Detect which cell encompasses the target text, then output its (x, y) center coordinate. 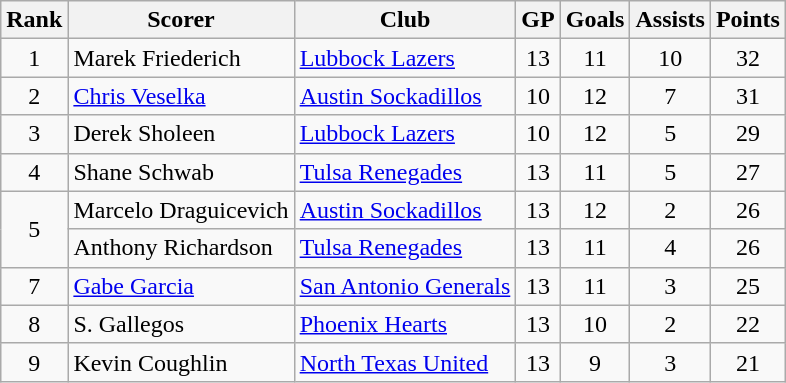
Goals (595, 20)
1 (34, 58)
Shane Schwab (181, 172)
North Texas United (405, 362)
8 (34, 324)
21 (748, 362)
Rank (34, 20)
Phoenix Hearts (405, 324)
31 (748, 96)
27 (748, 172)
Anthony Richardson (181, 248)
Chris Veselka (181, 96)
Points (748, 20)
Derek Sholeen (181, 134)
GP (538, 20)
S. Gallegos (181, 324)
Club (405, 20)
29 (748, 134)
San Antonio Generals (405, 286)
Kevin Coughlin (181, 362)
32 (748, 58)
Scorer (181, 20)
Marcelo Draguicevich (181, 210)
Marek Friederich (181, 58)
22 (748, 324)
Gabe Garcia (181, 286)
25 (748, 286)
Assists (670, 20)
